Detect which cell encompasses the target text, then output its (x, y) center coordinate. 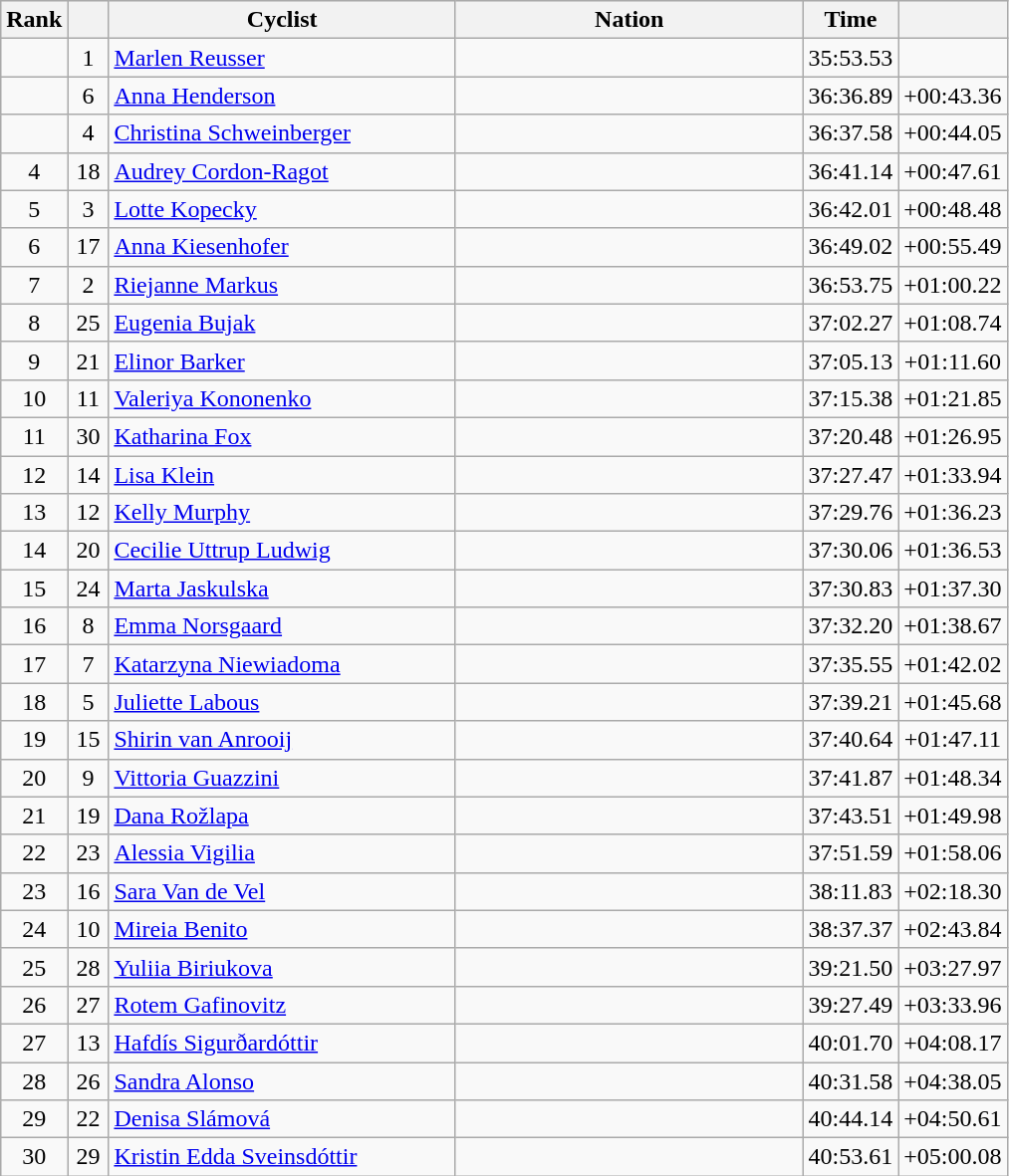
+01:37.30 (952, 588)
Mireia Benito (283, 929)
Katharina Fox (283, 436)
+01:58.06 (952, 853)
35:53.53 (851, 58)
Lisa Klein (283, 475)
Yuliia Biriukova (283, 967)
+01:33.94 (952, 475)
36:49.02 (851, 247)
+01:38.67 (952, 626)
Sara Van de Vel (283, 891)
+01:48.34 (952, 778)
Rotem Gafinovitz (283, 1005)
37:41.87 (851, 778)
1 (88, 58)
Katarzyna Niewiadoma (283, 664)
Anna Henderson (283, 96)
37:51.59 (851, 853)
Marta Jaskulska (283, 588)
Time (851, 20)
Eugenia Bujak (283, 323)
Christina Schweinberger (283, 133)
40:01.70 (851, 1043)
37:27.47 (851, 475)
Vittoria Guazzini (283, 778)
Sandra Alonso (283, 1080)
+01:26.95 (952, 436)
Kelly Murphy (283, 513)
+04:50.61 (952, 1119)
+01:47.11 (952, 740)
36:53.75 (851, 285)
Dana Rožlapa (283, 816)
+01:00.22 (952, 285)
+05:00.08 (952, 1157)
Riejanne Markus (283, 285)
39:27.49 (851, 1005)
+04:38.05 (952, 1080)
Juliette Labous (283, 702)
+01:42.02 (952, 664)
Elinor Barker (283, 360)
37:29.76 (851, 513)
+03:33.96 (952, 1005)
+02:43.84 (952, 929)
+00:48.48 (952, 209)
40:31.58 (851, 1080)
+01:45.68 (952, 702)
+04:08.17 (952, 1043)
37:43.51 (851, 816)
Rank (34, 20)
37:02.27 (851, 323)
+01:49.98 (952, 816)
38:37.37 (851, 929)
37:39.21 (851, 702)
37:30.83 (851, 588)
Cyclist (283, 20)
+00:44.05 (952, 133)
40:44.14 (851, 1119)
Kristin Edda Sveinsdóttir (283, 1157)
+02:18.30 (952, 891)
Denisa Slámová (283, 1119)
40:53.61 (851, 1157)
+01:36.23 (952, 513)
38:11.83 (851, 891)
37:35.55 (851, 664)
37:05.13 (851, 360)
+01:21.85 (952, 398)
Shirin van Anrooij (283, 740)
36:42.01 (851, 209)
39:21.50 (851, 967)
+03:27.97 (952, 967)
+01:36.53 (952, 551)
3 (88, 209)
+00:47.61 (952, 171)
Emma Norsgaard (283, 626)
2 (88, 285)
Alessia Vigilia (283, 853)
Lotte Kopecky (283, 209)
Nation (630, 20)
Marlen Reusser (283, 58)
36:41.14 (851, 171)
Audrey Cordon-Ragot (283, 171)
+01:08.74 (952, 323)
Hafdís Sigurðardóttir (283, 1043)
36:37.58 (851, 133)
Valeriya Kononenko (283, 398)
37:32.20 (851, 626)
37:30.06 (851, 551)
37:15.38 (851, 398)
37:20.48 (851, 436)
37:40.64 (851, 740)
+00:55.49 (952, 247)
+01:11.60 (952, 360)
+00:43.36 (952, 96)
36:36.89 (851, 96)
Cecilie Uttrup Ludwig (283, 551)
Anna Kiesenhofer (283, 247)
